Determine the [x, y] coordinate at the center of the cell enclosing the given text.  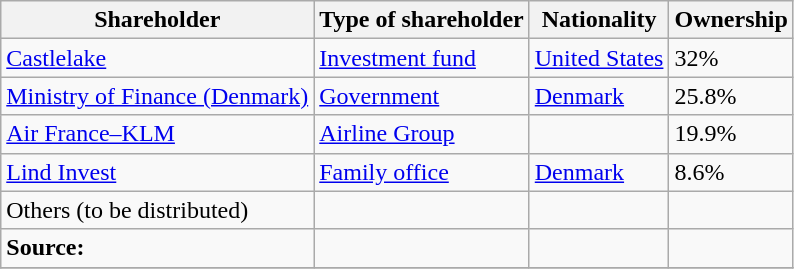
8.6% [731, 172]
Shareholder [158, 20]
19.9% [731, 134]
Others (to be distributed) [158, 210]
Ownership [731, 20]
32% [731, 58]
Ministry of Finance (Denmark) [158, 96]
United States [599, 58]
Government [422, 96]
Nationality [599, 20]
Castlelake [158, 58]
Airline Group [422, 134]
Lind Invest [158, 172]
Type of shareholder [422, 20]
Air France–KLM [158, 134]
Source: [158, 248]
Investment fund [422, 58]
25.8% [731, 96]
Family office [422, 172]
